Scan for the cell matching the given text and deliver its (X, Y) coordinate at center. 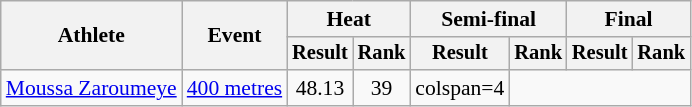
Heat (348, 19)
48.13 (320, 88)
Event (234, 36)
39 (382, 88)
Moussa Zaroumeye (92, 88)
Final (628, 19)
Athlete (92, 36)
colspan=4 (460, 88)
Semi-final (488, 19)
400 metres (234, 88)
